Provide the [x, y] coordinate of the cell's center where the given text is located.  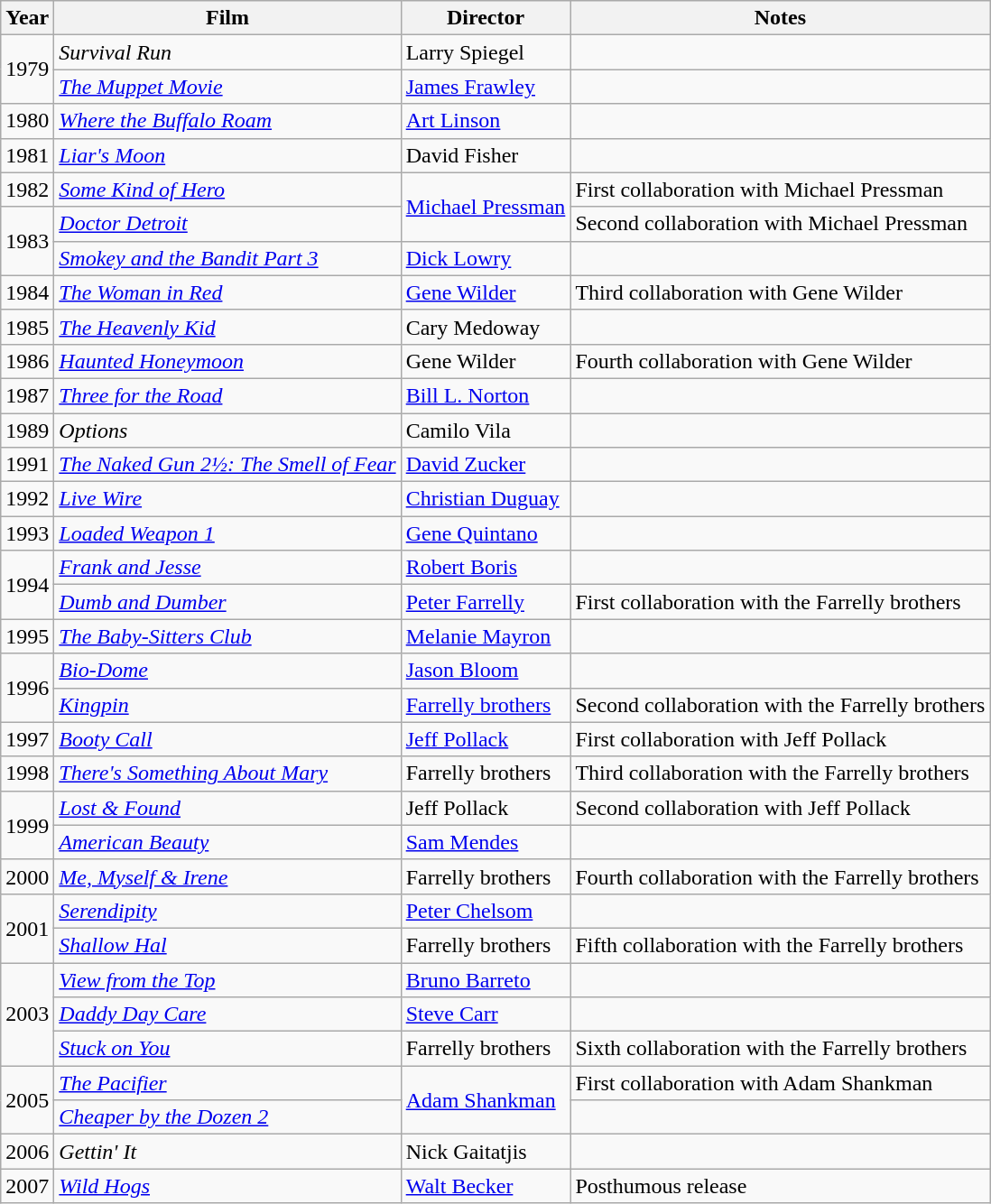
2001 [27, 928]
Liar's Moon [227, 155]
Haunted Honeymoon [227, 361]
Gene Quintano [486, 533]
Director [486, 18]
View from the Top [227, 979]
The Muppet Movie [227, 87]
Larry Spiegel [486, 52]
Some Kind of Hero [227, 190]
Bill L. Norton [486, 395]
Camilo Vila [486, 431]
Posthumous release [780, 1186]
The Pacifier [227, 1083]
Bio-Dome [227, 671]
1984 [27, 292]
Melanie Mayron [486, 636]
Kingpin [227, 705]
1986 [27, 361]
2007 [27, 1186]
Sam Mendes [486, 842]
Steve Carr [486, 1014]
Second collaboration with the Farrelly brothers [780, 705]
Walt Becker [486, 1186]
1983 [27, 241]
2006 [27, 1152]
Smokey and the Bandit Part 3 [227, 258]
First collaboration with Adam Shankman [780, 1083]
The Heavenly Kid [227, 327]
Second collaboration with Michael Pressman [780, 224]
Third collaboration with Gene Wilder [780, 292]
1997 [27, 739]
The Baby-Sitters Club [227, 636]
Serendipity [227, 911]
Notes [780, 18]
1987 [27, 395]
Three for the Road [227, 395]
Booty Call [227, 739]
1989 [27, 431]
Peter Farrelly [486, 602]
1981 [27, 155]
1992 [27, 499]
The Naked Gun 2½: The Smell of Fear [227, 465]
Adam Shankman [486, 1100]
Fifth collaboration with the Farrelly brothers [780, 945]
Stuck on You [227, 1049]
Art Linson [486, 121]
1985 [27, 327]
Cary Medoway [486, 327]
1982 [27, 190]
Year [27, 18]
Dick Lowry [486, 258]
Live Wire [227, 499]
Doctor Detroit [227, 224]
Survival Run [227, 52]
First collaboration with Jeff Pollack [780, 739]
1991 [27, 465]
Fourth collaboration with Gene Wilder [780, 361]
Dumb and Dumber [227, 602]
Loaded Weapon 1 [227, 533]
Daddy Day Care [227, 1014]
There's Something About Mary [227, 773]
James Frawley [486, 87]
2003 [27, 1014]
Michael Pressman [486, 207]
American Beauty [227, 842]
1996 [27, 688]
Lost & Found [227, 808]
Peter Chelsom [486, 911]
1995 [27, 636]
1999 [27, 825]
Film [227, 18]
Frank and Jesse [227, 568]
1993 [27, 533]
Bruno Barreto [486, 979]
Where the Buffalo Roam [227, 121]
Christian Duguay [486, 499]
1994 [27, 585]
Cheaper by the Dozen 2 [227, 1117]
2000 [27, 876]
First collaboration with the Farrelly brothers [780, 602]
David Zucker [486, 465]
Gettin' It [227, 1152]
2005 [27, 1100]
David Fisher [486, 155]
Robert Boris [486, 568]
Second collaboration with Jeff Pollack [780, 808]
Wild Hogs [227, 1186]
First collaboration with Michael Pressman [780, 190]
Fourth collaboration with the Farrelly brothers [780, 876]
1980 [27, 121]
1979 [27, 69]
Me, Myself & Irene [227, 876]
Third collaboration with the Farrelly brothers [780, 773]
Options [227, 431]
The Woman in Red [227, 292]
Jason Bloom [486, 671]
1998 [27, 773]
Nick Gaitatjis [486, 1152]
Shallow Hal [227, 945]
Sixth collaboration with the Farrelly brothers [780, 1049]
